Output the [X, Y] coordinate of the center of the cell containing the given text.  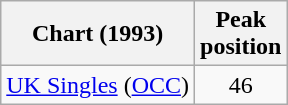
46 [241, 85]
UK Singles (OCC) [98, 85]
Peakposition [241, 34]
Chart (1993) [98, 34]
